For the text-containing cell, return its midpoint in (x, y) coordinate format. 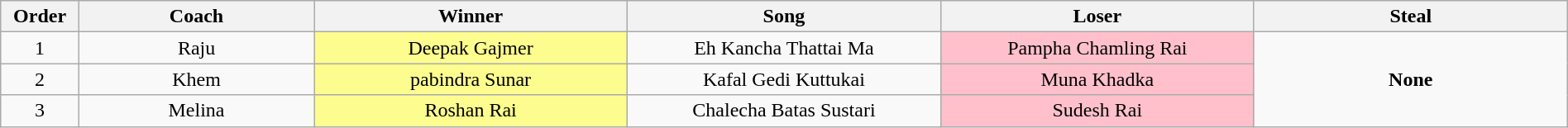
Khem (196, 79)
Loser (1097, 17)
Order (40, 17)
pabindra Sunar (471, 79)
Eh Kancha Thattai Ma (784, 48)
Steal (1411, 17)
Coach (196, 17)
Chalecha Batas Sustari (784, 111)
Roshan Rai (471, 111)
Song (784, 17)
Melina (196, 111)
2 (40, 79)
None (1411, 79)
Winner (471, 17)
Muna Khadka (1097, 79)
3 (40, 111)
Pampha Chamling Rai (1097, 48)
Kafal Gedi Kuttukai (784, 79)
Deepak Gajmer (471, 48)
1 (40, 48)
Raju (196, 48)
Sudesh Rai (1097, 111)
